Provide the (x, y) coordinate of the cell's center where the given text is located.  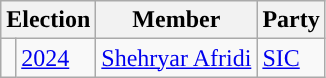
Election (48, 20)
Member (176, 20)
2024 (56, 58)
Shehryar Afridi (176, 58)
Party (291, 20)
SIC (291, 58)
